Provide the [X, Y] coordinate of the cell's center where the given text is located.  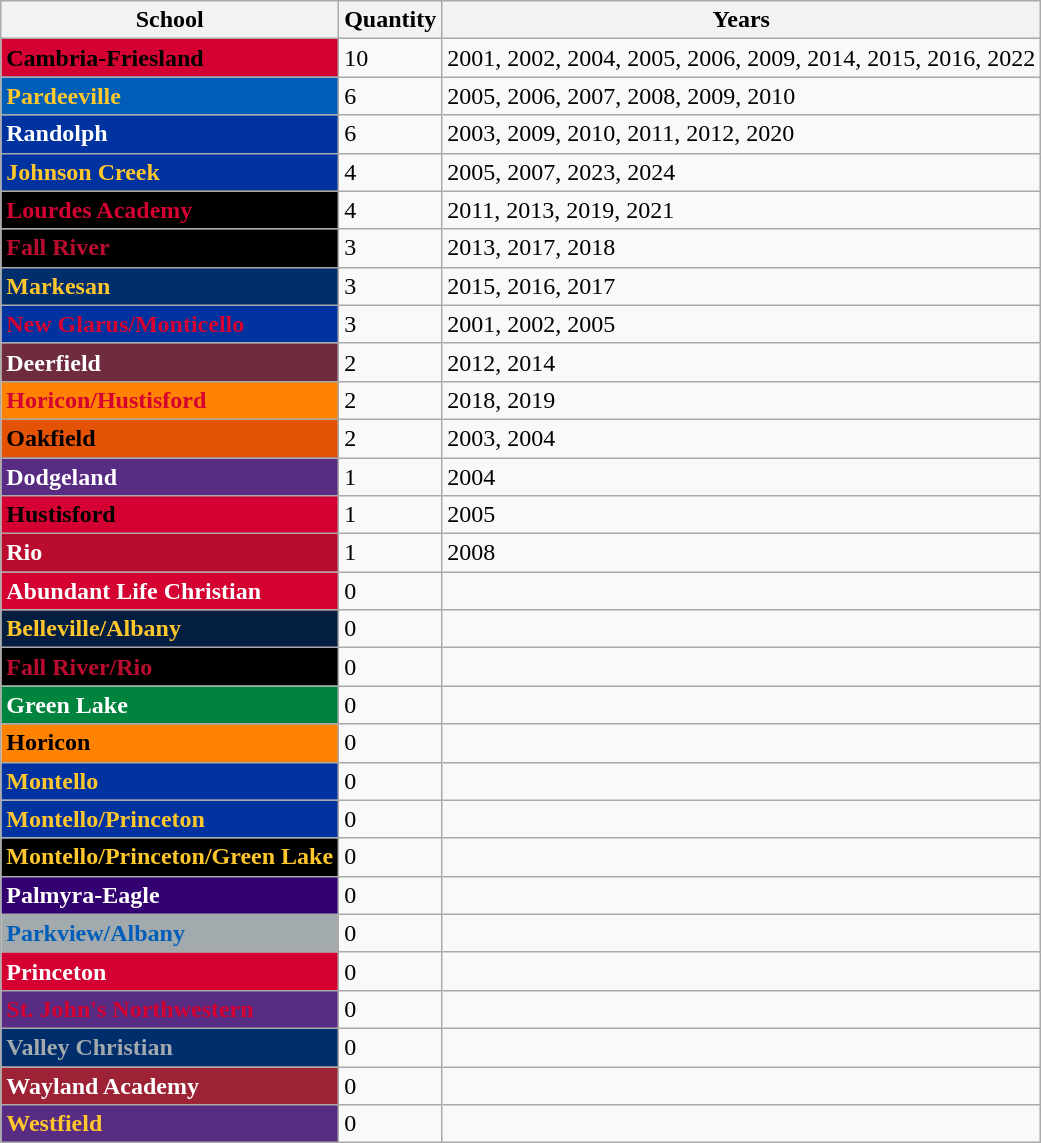
Oakfield [170, 438]
Lourdes Academy [170, 210]
Parkview/Albany [170, 933]
2011, 2013, 2019, 2021 [742, 210]
Horicon [170, 743]
Wayland Academy [170, 1085]
2004 [742, 477]
Montello/Princeton/Green Lake [170, 857]
2018, 2019 [742, 400]
2001, 2002, 2004, 2005, 2006, 2009, 2014, 2015, 2016, 2022 [742, 58]
Quantity [390, 20]
2005 [742, 515]
2001, 2002, 2005 [742, 324]
Fall River [170, 248]
School [170, 20]
10 [390, 58]
Cambria-Friesland [170, 58]
Belleville/Albany [170, 629]
Rio [170, 553]
2015, 2016, 2017 [742, 286]
Westfield [170, 1124]
2013, 2017, 2018 [742, 248]
2008 [742, 553]
Randolph [170, 134]
New Glarus/Monticello [170, 324]
Montello/Princeton [170, 819]
Green Lake [170, 705]
2012, 2014 [742, 362]
2005, 2006, 2007, 2008, 2009, 2010 [742, 96]
2003, 2004 [742, 438]
Deerfield [170, 362]
2005, 2007, 2023, 2024 [742, 172]
Fall River/Rio [170, 667]
Montello [170, 781]
St. John's Northwestern [170, 1009]
Years [742, 20]
Dodgeland [170, 477]
Markesan [170, 286]
2003, 2009, 2010, 2011, 2012, 2020 [742, 134]
Hustisford [170, 515]
Abundant Life Christian [170, 591]
Johnson Creek [170, 172]
Valley Christian [170, 1047]
Palmyra-Eagle [170, 895]
Horicon/Hustisford [170, 400]
Princeton [170, 971]
Pardeeville [170, 96]
